Return [X, Y] of the center of cell containing provided text 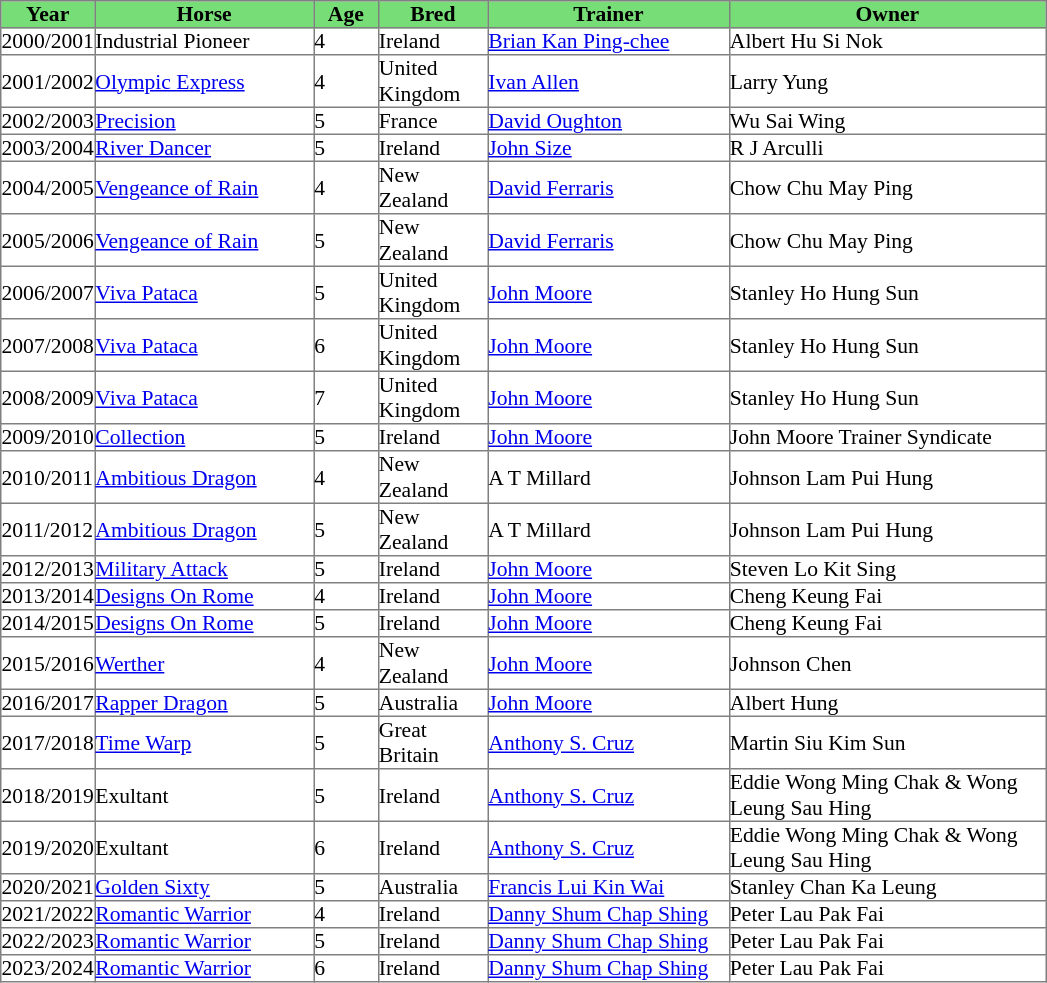
2001/2002 [48, 81]
2000/2001 [48, 42]
John Moore Trainer Syndicate [887, 438]
River Dancer [204, 148]
2019/2020 [48, 847]
2007/2008 [48, 345]
2002/2003 [48, 120]
Golden Sixty [204, 888]
2006/2007 [48, 292]
Wu Sai Wing [887, 120]
Owner [887, 14]
Military Attack [204, 570]
2009/2010 [48, 438]
2012/2013 [48, 570]
2021/2022 [48, 914]
Steven Lo Kit Sing [887, 570]
Collection [204, 438]
France [433, 120]
Rapper Dragon [204, 702]
Age [346, 14]
Time Warp [204, 742]
2020/2021 [48, 888]
Precision [204, 120]
Year [48, 14]
2003/2004 [48, 148]
2010/2011 [48, 477]
Great Britain [433, 742]
2004/2005 [48, 187]
7 [346, 397]
2008/2009 [48, 397]
Stanley Chan Ka Leung [887, 888]
Francis Lui Kin Wai [609, 888]
David Oughton [609, 120]
2011/2012 [48, 529]
2022/2023 [48, 942]
Brian Kan Ping-chee [609, 42]
Trainer [609, 14]
Ivan Allen [609, 81]
2023/2024 [48, 968]
2018/2019 [48, 795]
2016/2017 [48, 702]
R J Arculli [887, 148]
2005/2006 [48, 240]
Albert Hu Si Nok [887, 42]
Olympic Express [204, 81]
Martin Siu Kim Sun [887, 742]
Johnson Chen [887, 663]
2013/2014 [48, 596]
Werther [204, 663]
Bred [433, 14]
Albert Hung [887, 702]
Larry Yung [887, 81]
Industrial Pioneer [204, 42]
2014/2015 [48, 624]
Horse [204, 14]
2017/2018 [48, 742]
John Size [609, 148]
2015/2016 [48, 663]
